Capture the cell that displays the provided text and extract its (X, Y) central coordinate. 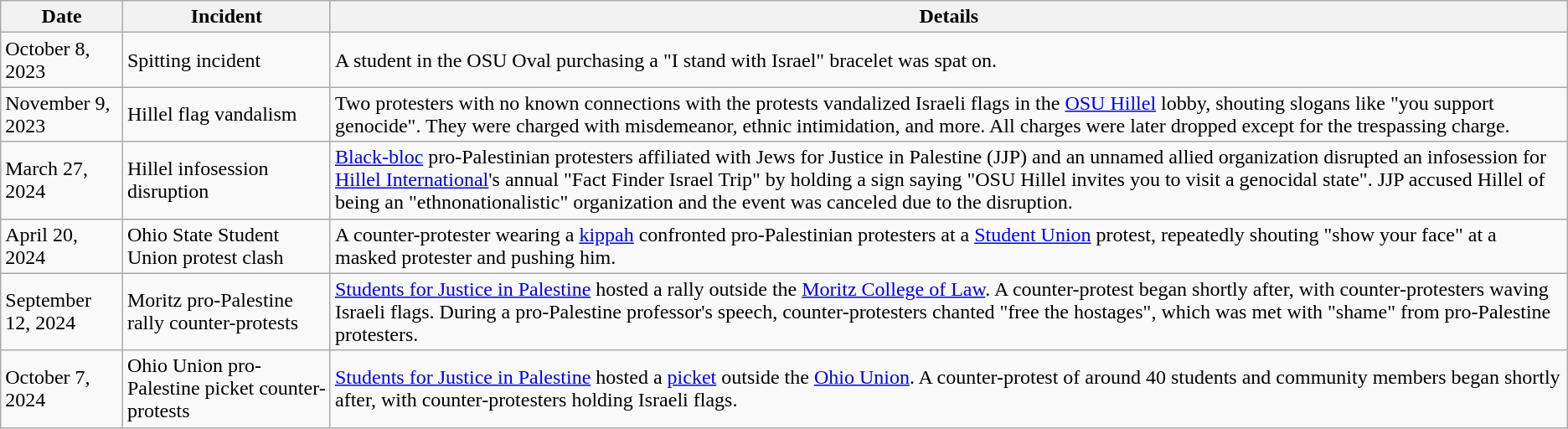
October 7, 2024 (62, 389)
Ohio State Student Union protest clash (226, 246)
September 12, 2024 (62, 312)
Ohio Union pro-Palestine picket counter-protests (226, 389)
A student in the OSU Oval purchasing a "I stand with Israel" bracelet was spat on. (948, 60)
November 9, 2023 (62, 114)
October 8, 2023 (62, 60)
Date (62, 17)
March 27, 2024 (62, 180)
Incident (226, 17)
Details (948, 17)
Hillel flag vandalism (226, 114)
Spitting incident (226, 60)
Moritz pro-Palestine rally counter-protests (226, 312)
Hillel infosession disruption (226, 180)
April 20, 2024 (62, 246)
